Extract the [X, Y] coordinate from the center of the cell holding the provided text.  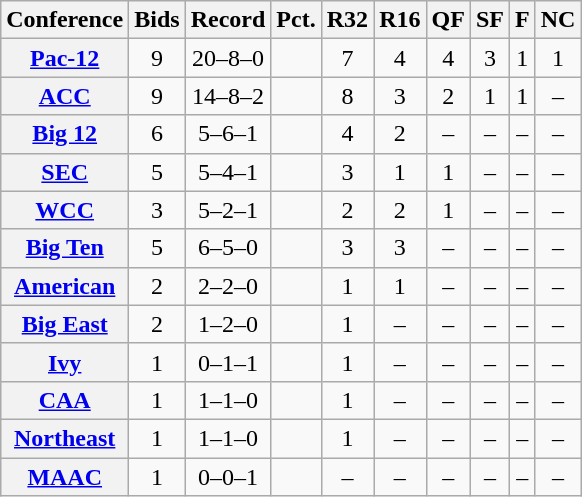
Big Ten [65, 248]
F [522, 20]
Ivy [65, 362]
ACC [65, 96]
SEC [65, 172]
Big East [65, 324]
5–2–1 [228, 210]
MAAC [65, 477]
Conference [65, 20]
SF [490, 20]
5–4–1 [228, 172]
Big 12 [65, 134]
2–2–0 [228, 286]
0–0–1 [228, 477]
QF [448, 20]
6 [157, 134]
8 [347, 96]
1–2–0 [228, 324]
R16 [400, 20]
American [65, 286]
14–8–2 [228, 96]
Northeast [65, 438]
CAA [65, 400]
Bids [157, 20]
Pac-12 [65, 58]
0–1–1 [228, 362]
20–8–0 [228, 58]
6–5–0 [228, 248]
R32 [347, 20]
WCC [65, 210]
7 [347, 58]
5–6–1 [228, 134]
Pct. [296, 20]
NC [558, 20]
Record [228, 20]
